Locate the cell with the specified text and output its [X, Y] center coordinate. 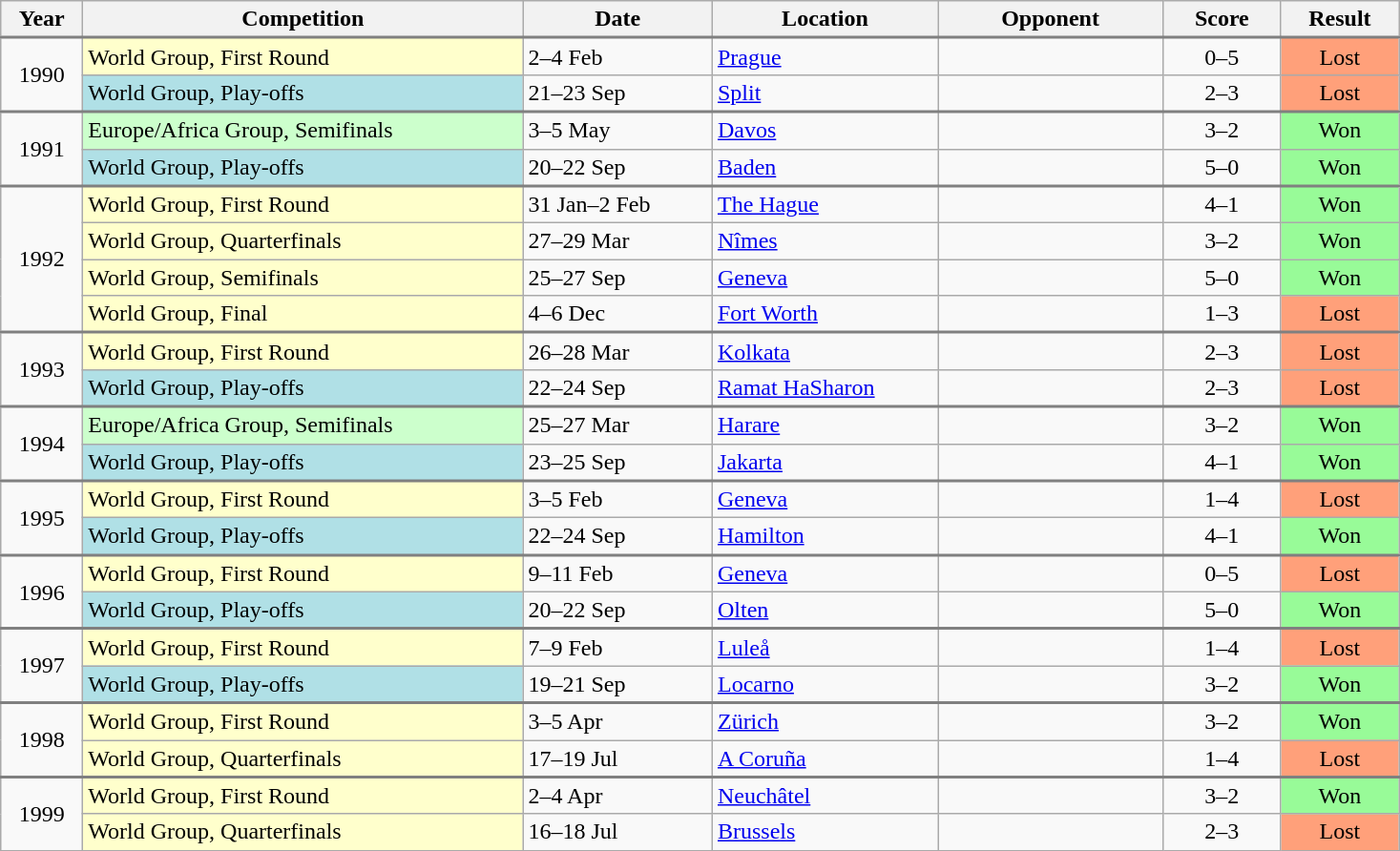
1990 [42, 75]
3–5 Feb [618, 500]
Harare [825, 425]
9–11 Feb [618, 572]
Brussels [825, 832]
Competition [303, 19]
Date [618, 19]
Fort Worth [825, 315]
1998 [42, 740]
Hamilton [825, 536]
Jakarta [825, 462]
1991 [42, 149]
Olten [825, 611]
Ramat HaSharon [825, 387]
Luleå [825, 647]
1996 [42, 592]
1999 [42, 813]
3–5 May [618, 130]
Score [1222, 19]
Kolkata [825, 351]
1993 [42, 370]
Neuchâtel [825, 796]
17–19 Jul [618, 759]
19–21 Sep [618, 685]
A Coruña [825, 759]
Split [825, 93]
2–4 Feb [618, 57]
Prague [825, 57]
1–3 [1222, 315]
1994 [42, 444]
Davos [825, 130]
25–27 Sep [618, 278]
1992 [42, 259]
31 Jan–2 Feb [618, 204]
1997 [42, 666]
16–18 Jul [618, 832]
23–25 Sep [618, 462]
Zürich [825, 721]
Result [1340, 19]
World Group, Semifinals [303, 278]
Nîmes [825, 241]
Baden [825, 168]
3–5 Apr [618, 721]
21–23 Sep [618, 93]
4–6 Dec [618, 315]
Locarno [825, 685]
7–9 Feb [618, 647]
27–29 Mar [618, 241]
The Hague [825, 204]
2–4 Apr [618, 796]
26–28 Mar [618, 351]
25–27 Mar [618, 425]
World Group, Final [303, 315]
Location [825, 19]
Year [42, 19]
1995 [42, 518]
Opponent [1050, 19]
